For the text-containing cell, return its midpoint in [X, Y] coordinate format. 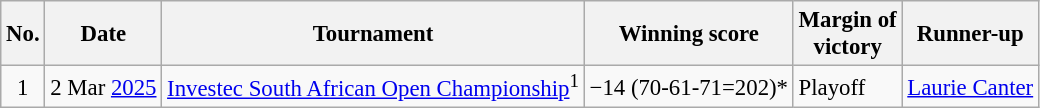
Date [104, 34]
Playoff [848, 87]
Runner-up [970, 34]
No. [23, 34]
Margin ofvictory [848, 34]
−14 (70-61-71=202)* [688, 87]
Winning score [688, 34]
Investec South African Open Championship1 [373, 87]
Laurie Canter [970, 87]
1 [23, 87]
Tournament [373, 34]
2 Mar 2025 [104, 87]
